Identify which cell holds the provided text, then report its [X, Y] central coordinate. 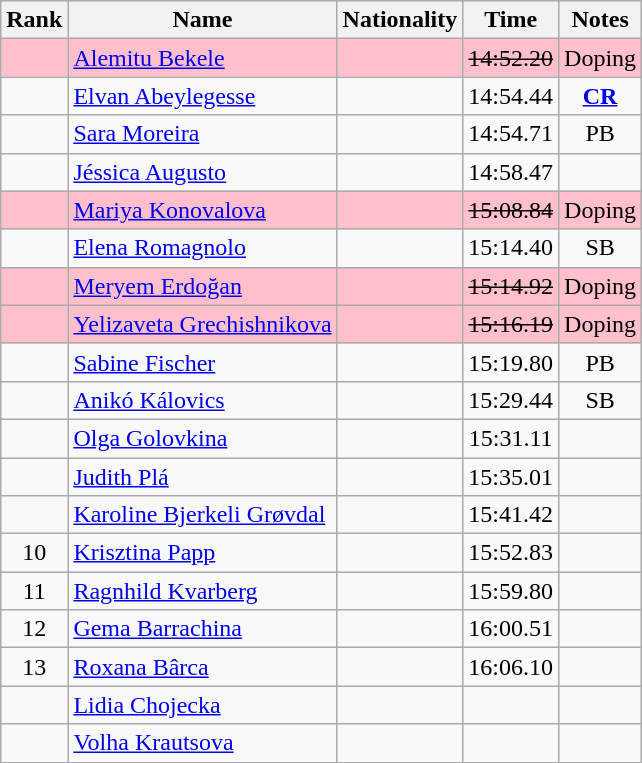
CR [600, 96]
Sabine Fischer [202, 362]
Olga Golovkina [202, 438]
Yelizaveta Grechishnikova [202, 324]
16:00.51 [511, 629]
Karoline Bjerkeli Grøvdal [202, 515]
12 [34, 629]
Jéssica Augusto [202, 172]
Elvan Abeylegesse [202, 96]
15:35.01 [511, 477]
15:52.83 [511, 553]
Volha Krautsova [202, 743]
15:14.92 [511, 286]
10 [34, 553]
15:29.44 [511, 400]
Krisztina Papp [202, 553]
15:08.84 [511, 210]
Nationality [400, 20]
Rank [34, 20]
13 [34, 667]
14:58.47 [511, 172]
15:16.19 [511, 324]
11 [34, 591]
Elena Romagnolo [202, 248]
Meryem Erdoğan [202, 286]
Judith Plá [202, 477]
15:41.42 [511, 515]
Sara Moreira [202, 134]
15:14.40 [511, 248]
Alemitu Bekele [202, 58]
Gema Barrachina [202, 629]
15:31.11 [511, 438]
16:06.10 [511, 667]
Roxana Bârca [202, 667]
15:59.80 [511, 591]
Lidia Chojecka [202, 705]
14:54.44 [511, 96]
14:52.20 [511, 58]
Notes [600, 20]
Ragnhild Kvarberg [202, 591]
Anikó Kálovics [202, 400]
15:19.80 [511, 362]
Time [511, 20]
14:54.71 [511, 134]
Mariya Konovalova [202, 210]
Name [202, 20]
